Scan for the cell matching the given text and deliver its (X, Y) coordinate at center. 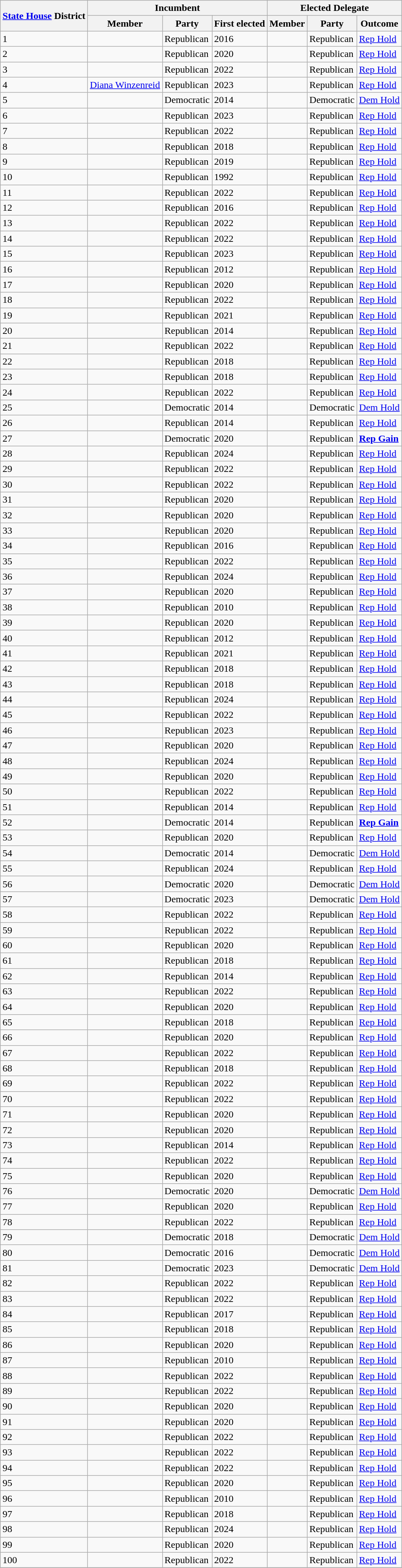
87 (44, 1360)
59 (44, 930)
32 (44, 515)
6 (44, 115)
23 (44, 377)
75 (44, 1176)
31 (44, 500)
12 (44, 208)
39 (44, 623)
62 (44, 976)
58 (44, 914)
84 (44, 1314)
95 (44, 1483)
36 (44, 576)
43 (44, 684)
86 (44, 1345)
77 (44, 1207)
10 (44, 177)
25 (44, 407)
26 (44, 423)
30 (44, 484)
14 (44, 239)
97 (44, 1514)
17 (44, 285)
49 (44, 776)
65 (44, 1022)
71 (44, 1114)
44 (44, 700)
5 (44, 100)
21 (44, 346)
Incumbent (178, 8)
69 (44, 1084)
2017 (240, 1314)
96 (44, 1499)
63 (44, 992)
94 (44, 1468)
15 (44, 254)
State House District (44, 16)
2019 (240, 161)
1992 (240, 177)
64 (44, 1007)
42 (44, 669)
80 (44, 1253)
11 (44, 193)
40 (44, 638)
68 (44, 1068)
47 (44, 746)
88 (44, 1375)
29 (44, 469)
52 (44, 822)
57 (44, 899)
78 (44, 1222)
67 (44, 1053)
76 (44, 1191)
24 (44, 392)
16 (44, 269)
9 (44, 161)
83 (44, 1299)
41 (44, 653)
48 (44, 761)
93 (44, 1453)
50 (44, 792)
27 (44, 438)
100 (44, 1560)
First elected (240, 23)
35 (44, 561)
45 (44, 715)
Outcome (379, 23)
70 (44, 1099)
82 (44, 1283)
85 (44, 1329)
61 (44, 961)
8 (44, 146)
89 (44, 1391)
34 (44, 546)
73 (44, 1145)
22 (44, 361)
53 (44, 838)
99 (44, 1545)
33 (44, 530)
46 (44, 730)
20 (44, 331)
91 (44, 1421)
Elected Delegate (335, 8)
54 (44, 853)
66 (44, 1038)
56 (44, 884)
19 (44, 315)
74 (44, 1160)
51 (44, 807)
60 (44, 945)
Diana Winzenreid (125, 85)
18 (44, 300)
37 (44, 592)
3 (44, 69)
7 (44, 131)
2 (44, 54)
13 (44, 223)
81 (44, 1268)
90 (44, 1406)
28 (44, 454)
79 (44, 1237)
55 (44, 868)
98 (44, 1529)
4 (44, 85)
38 (44, 607)
1 (44, 39)
92 (44, 1437)
72 (44, 1130)
